Provide the (X, Y) coordinate of the cell's center where the given text is located.  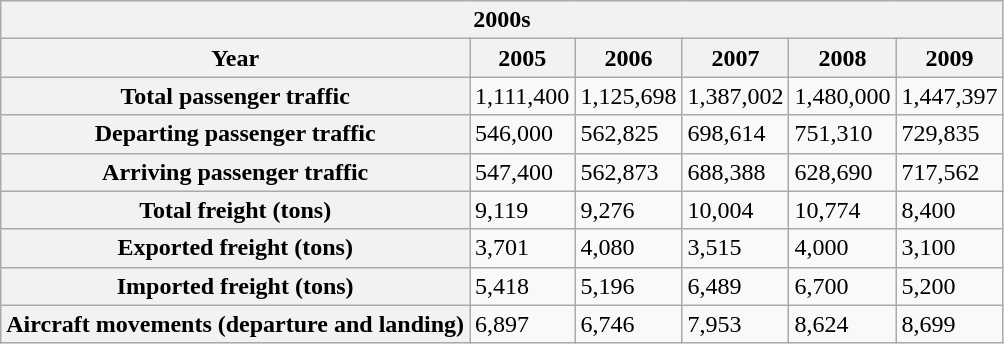
9,276 (628, 210)
1,111,400 (522, 96)
10,774 (842, 210)
2009 (950, 58)
Exported freight (tons) (236, 248)
2007 (736, 58)
Arriving passenger traffic (236, 172)
8,624 (842, 324)
Year (236, 58)
Imported freight (tons) (236, 286)
562,825 (628, 134)
1,480,000 (842, 96)
698,614 (736, 134)
10,004 (736, 210)
562,873 (628, 172)
6,700 (842, 286)
1,387,002 (736, 96)
6,489 (736, 286)
4,000 (842, 248)
3,515 (736, 248)
8,699 (950, 324)
Departing passenger traffic (236, 134)
Total passenger traffic (236, 96)
628,690 (842, 172)
1,125,698 (628, 96)
2006 (628, 58)
688,388 (736, 172)
5,200 (950, 286)
3,701 (522, 248)
2000s (502, 20)
8,400 (950, 210)
5,196 (628, 286)
9,119 (522, 210)
717,562 (950, 172)
6,897 (522, 324)
751,310 (842, 134)
2008 (842, 58)
5,418 (522, 286)
546,000 (522, 134)
7,953 (736, 324)
6,746 (628, 324)
4,080 (628, 248)
2005 (522, 58)
729,835 (950, 134)
547,400 (522, 172)
3,100 (950, 248)
Aircraft movements (departure and landing) (236, 324)
Total freight (tons) (236, 210)
1,447,397 (950, 96)
